Detect which cell encompasses the target text, then output its [x, y] center coordinate. 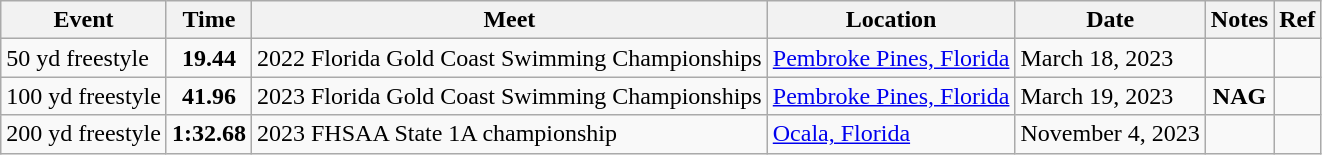
2022 Florida Gold Coast Swimming Championships [509, 58]
200 yd freestyle [84, 134]
Ocala, Florida [891, 134]
Date [1110, 20]
March 19, 2023 [1110, 96]
November 4, 2023 [1110, 134]
Time [208, 20]
100 yd freestyle [84, 96]
March 18, 2023 [1110, 58]
Notes [1239, 20]
1:32.68 [208, 134]
50 yd freestyle [84, 58]
Event [84, 20]
41.96 [208, 96]
Location [891, 20]
19.44 [208, 58]
2023 FHSAA State 1A championship [509, 134]
NAG [1239, 96]
Ref [1298, 20]
2023 Florida Gold Coast Swimming Championships [509, 96]
Meet [509, 20]
